Return the [X, Y] coordinate for the center point of the cell that contains the specified text.  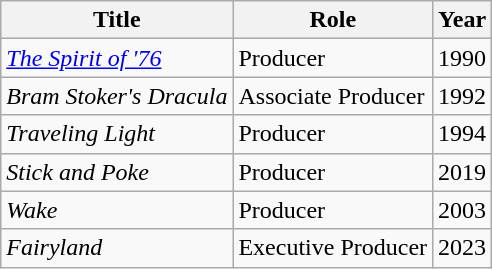
Stick and Poke [117, 172]
Associate Producer [333, 96]
Traveling Light [117, 134]
Executive Producer [333, 248]
1994 [462, 134]
1990 [462, 58]
The Spirit of '76 [117, 58]
Fairyland [117, 248]
Bram Stoker's Dracula [117, 96]
Role [333, 20]
2019 [462, 172]
1992 [462, 96]
Title [117, 20]
Year [462, 20]
Wake [117, 210]
2023 [462, 248]
2003 [462, 210]
